Output the [x, y] coordinate of the center of the cell containing the given text.  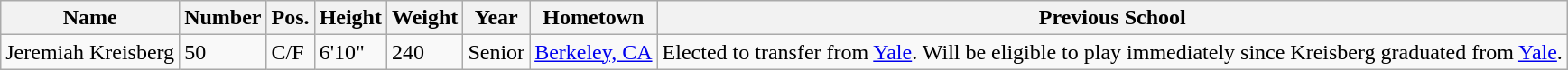
Berkeley, CA [594, 52]
Year [496, 18]
Number [223, 18]
240 [424, 52]
Name [90, 18]
6'10" [350, 52]
Previous School [1112, 18]
C/F [291, 52]
50 [223, 52]
Weight [424, 18]
Senior [496, 52]
Jeremiah Kreisberg [90, 52]
Height [350, 18]
Elected to transfer from Yale. Will be eligible to play immediately since Kreisberg graduated from Yale. [1112, 52]
Pos. [291, 18]
Hometown [594, 18]
